Return [x, y] of the center of cell containing provided text 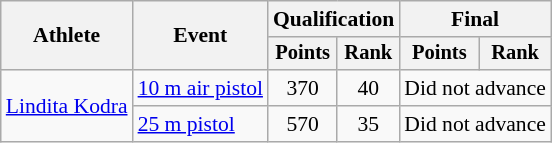
370 [302, 88]
Final [475, 19]
10 m air pistol [200, 88]
40 [368, 88]
Lindita Kodra [67, 106]
Qualification [334, 19]
Athlete [67, 36]
35 [368, 124]
25 m pistol [200, 124]
570 [302, 124]
Event [200, 36]
